Pinpoint the cell where the given text exists, returning its [X, Y] midpoint coordinate. 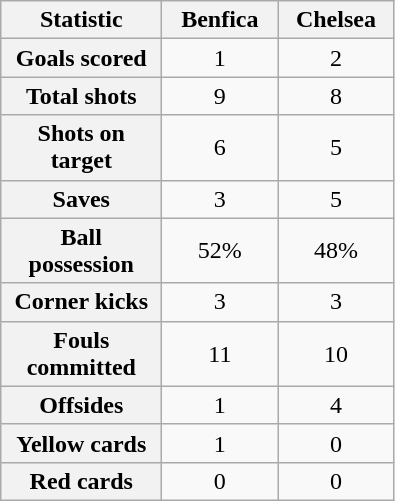
9 [220, 96]
Benfica [220, 20]
Goals scored [82, 58]
2 [336, 58]
Total shots [82, 96]
48% [336, 250]
11 [220, 354]
Fouls committed [82, 354]
Chelsea [336, 20]
10 [336, 354]
Offsides [82, 405]
8 [336, 96]
Corner kicks [82, 302]
6 [220, 148]
Ball possession [82, 250]
Saves [82, 199]
Yellow cards [82, 443]
Statistic [82, 20]
52% [220, 250]
Red cards [82, 481]
4 [336, 405]
Shots on target [82, 148]
